Return the (X, Y) coordinate for the center point of the cell that contains the specified text.  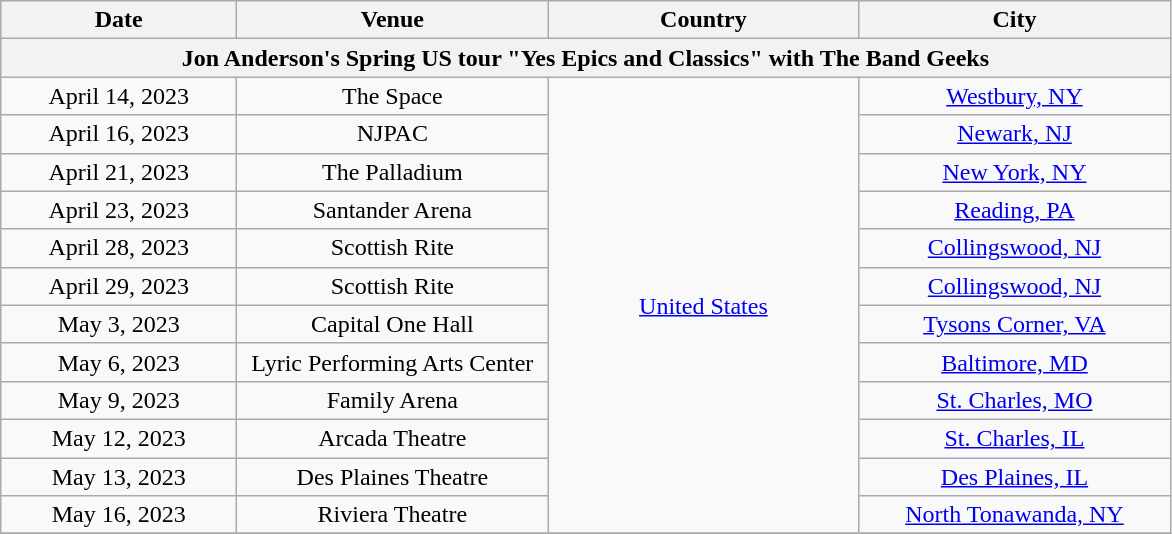
St. Charles, IL (1014, 438)
Country (704, 20)
NJPAC (392, 134)
April 23, 2023 (119, 210)
Lyric Performing Arts Center (392, 362)
Baltimore, MD (1014, 362)
St. Charles, MO (1014, 400)
Westbury, NY (1014, 96)
Jon Anderson's Spring US tour "Yes Epics and Classics" with The Band Geeks (586, 58)
May 9, 2023 (119, 400)
April 29, 2023 (119, 286)
Date (119, 20)
May 12, 2023 (119, 438)
May 13, 2023 (119, 477)
City (1014, 20)
Tysons Corner, VA (1014, 324)
May 3, 2023 (119, 324)
Arcada Theatre (392, 438)
May 16, 2023 (119, 515)
Venue (392, 20)
April 16, 2023 (119, 134)
May 6, 2023 (119, 362)
Santander Arena (392, 210)
Capital One Hall (392, 324)
Des Plaines Theatre (392, 477)
Newark, NJ (1014, 134)
Family Arena (392, 400)
April 14, 2023 (119, 96)
The Palladium (392, 172)
April 28, 2023 (119, 248)
Des Plaines, IL (1014, 477)
North Tonawanda, NY (1014, 515)
Riviera Theatre (392, 515)
Reading, PA (1014, 210)
The Space (392, 96)
New York, NY (1014, 172)
April 21, 2023 (119, 172)
United States (704, 306)
